Search for the cell housing the specified text and yield its (x, y) center coordinate. 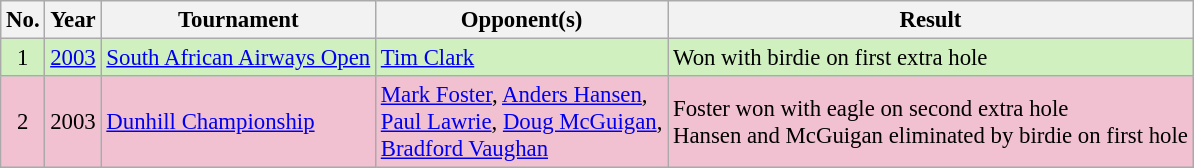
South African Airways Open (238, 58)
Tournament (238, 20)
Dunhill Championship (238, 122)
No. (23, 20)
Result (931, 20)
Tim Clark (521, 58)
1 (23, 58)
Mark Foster, Anders Hansen, Paul Lawrie, Doug McGuigan, Bradford Vaughan (521, 122)
Won with birdie on first extra hole (931, 58)
Foster won with eagle on second extra holeHansen and McGuigan eliminated by birdie on first hole (931, 122)
2 (23, 122)
Year (73, 20)
Opponent(s) (521, 20)
